Return the (x, y) coordinate for the center point of the cell that contains the specified text.  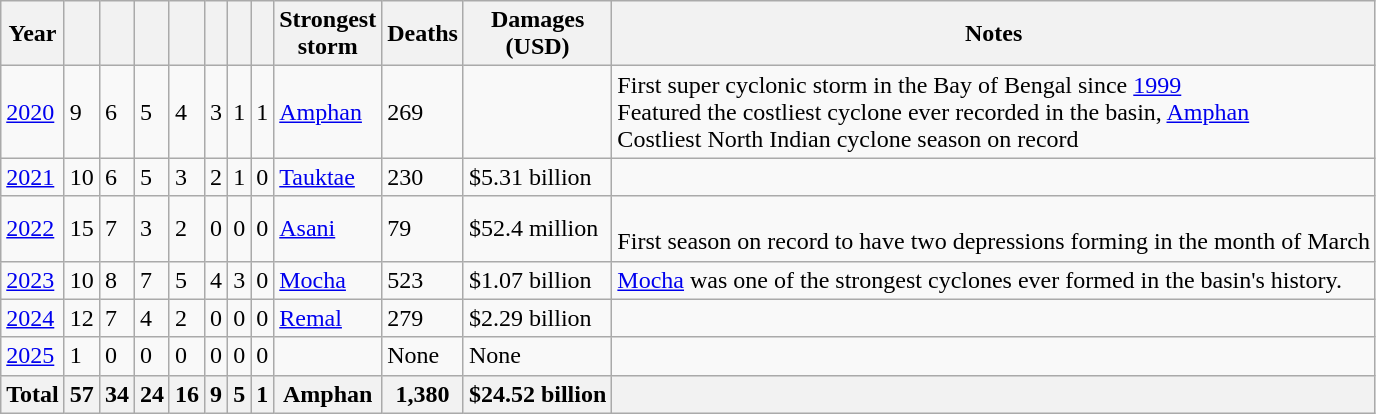
$24.52 billion (537, 394)
Damages(USD) (537, 34)
Total (33, 394)
$5.31 billion (537, 177)
2024 (33, 318)
$2.29 billion (537, 318)
8 (116, 280)
Notes (994, 34)
2025 (33, 356)
2023 (33, 280)
2021 (33, 177)
230 (423, 177)
Asani (328, 228)
57 (82, 394)
269 (423, 112)
Deaths (423, 34)
Remal (328, 318)
$1.07 billion (537, 280)
79 (423, 228)
$52.4 million (537, 228)
1,380 (423, 394)
Tauktae (328, 177)
Year (33, 34)
34 (116, 394)
15 (82, 228)
16 (186, 394)
523 (423, 280)
2020 (33, 112)
2022 (33, 228)
First season on record to have two depressions forming in the month of March (994, 228)
Mocha (328, 280)
Mocha was one of the strongest cyclones ever formed in the basin's history. (994, 280)
12 (82, 318)
24 (152, 394)
Strongeststorm (328, 34)
279 (423, 318)
